Capture the cell that displays the provided text and extract its (x, y) central coordinate. 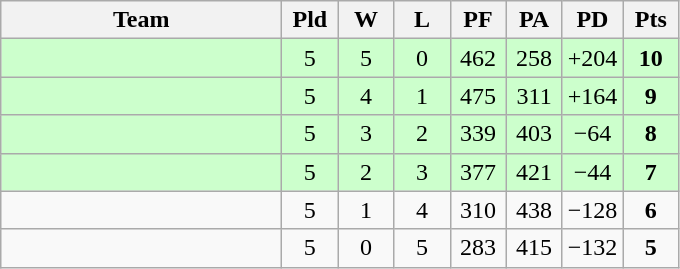
415 (534, 248)
Pld (310, 20)
PD (592, 20)
+204 (592, 58)
377 (478, 172)
−132 (592, 248)
Team (142, 20)
339 (478, 134)
W (366, 20)
PF (478, 20)
258 (534, 58)
283 (478, 248)
L (422, 20)
−64 (592, 134)
−128 (592, 210)
421 (534, 172)
PA (534, 20)
310 (478, 210)
403 (534, 134)
8 (651, 134)
475 (478, 96)
9 (651, 96)
438 (534, 210)
311 (534, 96)
10 (651, 58)
+164 (592, 96)
Pts (651, 20)
462 (478, 58)
6 (651, 210)
7 (651, 172)
−44 (592, 172)
